Search for the cell housing the specified text and yield its [X, Y] center coordinate. 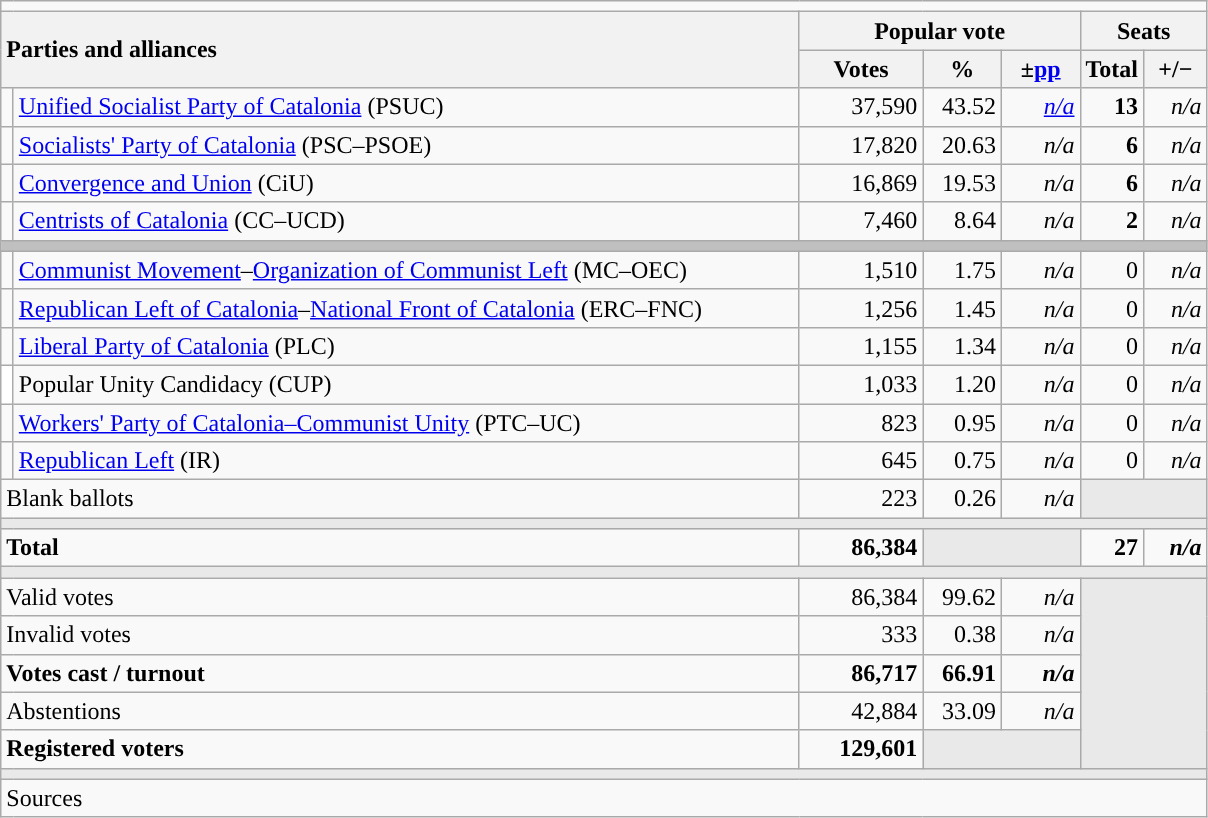
% [962, 69]
1,510 [861, 270]
0.95 [962, 423]
1,155 [861, 346]
Socialists' Party of Catalonia (PSC–PSOE) [406, 145]
645 [861, 461]
Workers' Party of Catalonia–Communist Unity (PTC–UC) [406, 423]
13 [1112, 107]
66.91 [962, 673]
43.52 [962, 107]
Republican Left (IR) [406, 461]
Invalid votes [400, 635]
0.38 [962, 635]
1.20 [962, 384]
19.53 [962, 183]
Abstentions [400, 711]
Valid votes [400, 597]
Communist Movement–Organization of Communist Left (MC–OEC) [406, 270]
Parties and alliances [400, 50]
Popular Unity Candidacy (CUP) [406, 384]
Registered voters [400, 749]
20.63 [962, 145]
99.62 [962, 597]
27 [1112, 548]
1.75 [962, 270]
1,033 [861, 384]
823 [861, 423]
Centrists of Catalonia (CC–UCD) [406, 221]
±pp [1040, 69]
8.64 [962, 221]
Votes [861, 69]
16,869 [861, 183]
1,256 [861, 308]
2 [1112, 221]
37,590 [861, 107]
Blank ballots [400, 499]
86,717 [861, 673]
33.09 [962, 711]
0.75 [962, 461]
0.26 [962, 499]
17,820 [861, 145]
Votes cast / turnout [400, 673]
Unified Socialist Party of Catalonia (PSUC) [406, 107]
Republican Left of Catalonia–National Front of Catalonia (ERC–FNC) [406, 308]
42,884 [861, 711]
Convergence and Union (CiU) [406, 183]
Sources [604, 798]
7,460 [861, 221]
Seats [1144, 31]
333 [861, 635]
1.34 [962, 346]
129,601 [861, 749]
1.45 [962, 308]
223 [861, 499]
Liberal Party of Catalonia (PLC) [406, 346]
+/− [1176, 69]
Popular vote [940, 31]
